From the cell containing the given text, extract its center point as [x, y] coordinate. 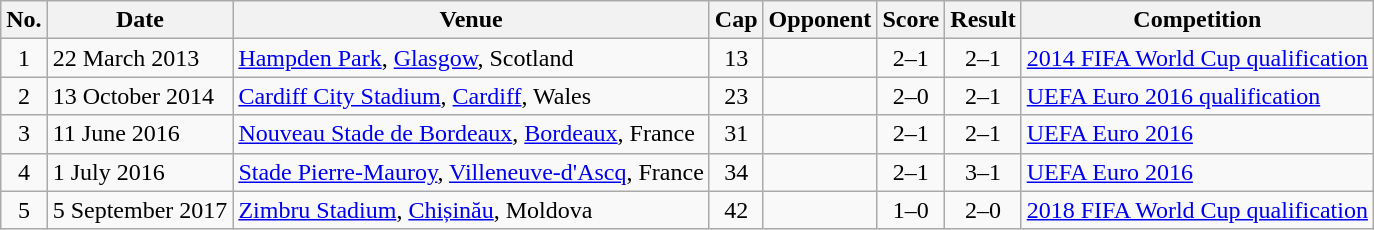
Venue [471, 20]
31 [736, 134]
UEFA Euro 2016 qualification [1197, 96]
1 [24, 58]
2014 FIFA World Cup qualification [1197, 58]
Score [911, 20]
22 March 2013 [140, 58]
3 [24, 134]
Nouveau Stade de Bordeaux, Bordeaux, France [471, 134]
34 [736, 172]
5 [24, 210]
Date [140, 20]
Result [983, 20]
42 [736, 210]
1–0 [911, 210]
Hampden Park, Glasgow, Scotland [471, 58]
13 October 2014 [140, 96]
Stade Pierre-Mauroy, Villeneuve-d'Ascq, France [471, 172]
No. [24, 20]
3–1 [983, 172]
4 [24, 172]
Competition [1197, 20]
23 [736, 96]
Opponent [820, 20]
2018 FIFA World Cup qualification [1197, 210]
5 September 2017 [140, 210]
11 June 2016 [140, 134]
1 July 2016 [140, 172]
Zimbru Stadium, Chișinău, Moldova [471, 210]
Cardiff City Stadium, Cardiff, Wales [471, 96]
13 [736, 58]
2 [24, 96]
Cap [736, 20]
